Extract the [X, Y] coordinate from the center of the cell holding the provided text.  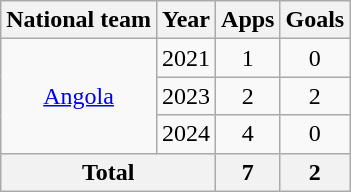
National team [79, 20]
2023 [186, 96]
Year [186, 20]
2024 [186, 134]
7 [248, 172]
4 [248, 134]
2021 [186, 58]
Apps [248, 20]
1 [248, 58]
Total [108, 172]
Goals [315, 20]
Angola [79, 96]
